From the cell containing the given text, extract its center point as (x, y) coordinate. 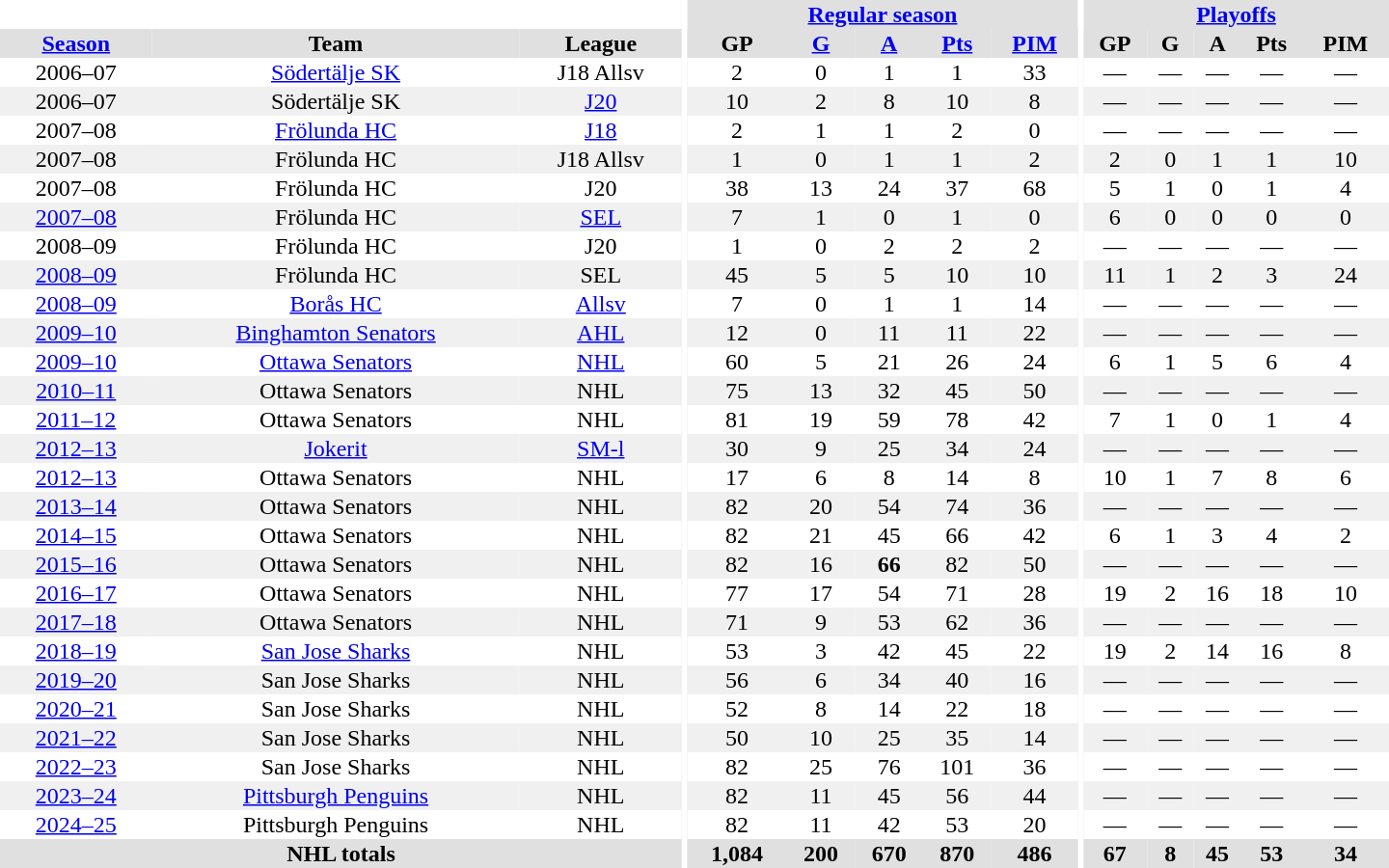
2020–21 (76, 709)
59 (889, 420)
1,084 (737, 854)
78 (957, 420)
67 (1115, 854)
J18 (601, 130)
AHL (601, 333)
Binghamton Senators (336, 333)
32 (889, 391)
SM-l (601, 448)
52 (737, 709)
200 (822, 854)
670 (889, 854)
Team (336, 43)
Borås HC (336, 304)
Playoffs (1237, 14)
101 (957, 767)
League (601, 43)
2016–17 (76, 593)
2024–25 (76, 825)
38 (737, 188)
76 (889, 767)
77 (737, 593)
26 (957, 362)
870 (957, 854)
28 (1035, 593)
37 (957, 188)
40 (957, 680)
30 (737, 448)
2023–24 (76, 796)
Allsv (601, 304)
2013–14 (76, 506)
2018–19 (76, 651)
2021–22 (76, 738)
2015–16 (76, 564)
2019–20 (76, 680)
75 (737, 391)
Regular season (882, 14)
33 (1035, 72)
68 (1035, 188)
2011–12 (76, 420)
62 (957, 622)
486 (1035, 854)
12 (737, 333)
81 (737, 420)
44 (1035, 796)
NHL totals (341, 854)
2014–15 (76, 535)
2010–11 (76, 391)
74 (957, 506)
60 (737, 362)
2022–23 (76, 767)
Jokerit (336, 448)
2017–18 (76, 622)
Season (76, 43)
35 (957, 738)
